Capture the cell that displays the provided text and extract its [x, y] central coordinate. 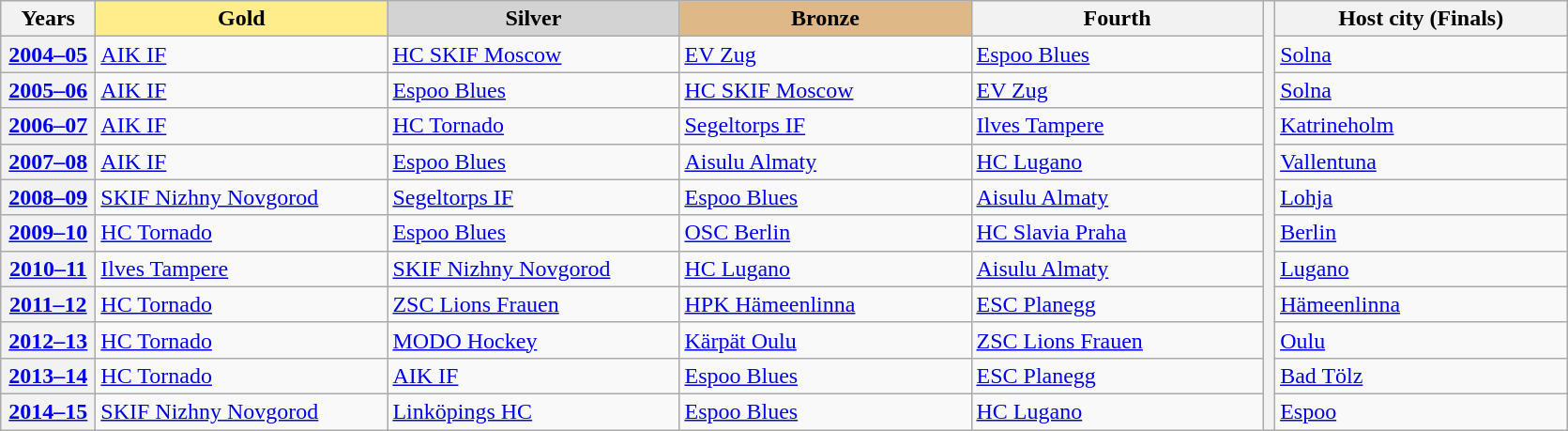
2014–15 [49, 411]
2009–10 [49, 233]
2007–08 [49, 162]
2011–12 [49, 304]
Espoo [1421, 411]
HPK Hämeenlinna [826, 304]
Kärpät Oulu [826, 340]
Bad Tölz [1421, 376]
Host city (Finals) [1421, 19]
Bronze [826, 19]
Fourth [1117, 19]
Lugano [1421, 269]
Gold [242, 19]
2006–07 [49, 126]
Years [49, 19]
Lohja [1421, 197]
Silver [533, 19]
Oulu [1421, 340]
Vallentuna [1421, 162]
2005–06 [49, 90]
OSC Berlin [826, 233]
Katrineholm [1421, 126]
MODO Hockey [533, 340]
2004–05 [49, 54]
2008–09 [49, 197]
HC Slavia Praha [1117, 233]
2013–14 [49, 376]
2010–11 [49, 269]
Berlin [1421, 233]
2012–13 [49, 340]
Linköpings HC [533, 411]
Hämeenlinna [1421, 304]
